Locate the cell with the specified text and output its (x, y) center coordinate. 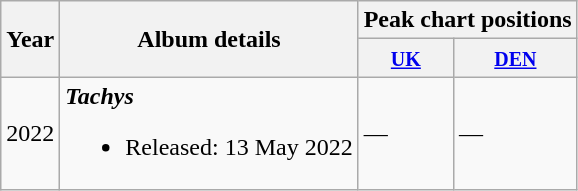
DEN (516, 58)
2022 (30, 134)
TachysReleased: 13 May 2022 (209, 134)
UK (406, 58)
Year (30, 39)
Peak chart positions (468, 20)
Album details (209, 39)
